Return the [X, Y] coordinate for the center point of the cell that contains the specified text.  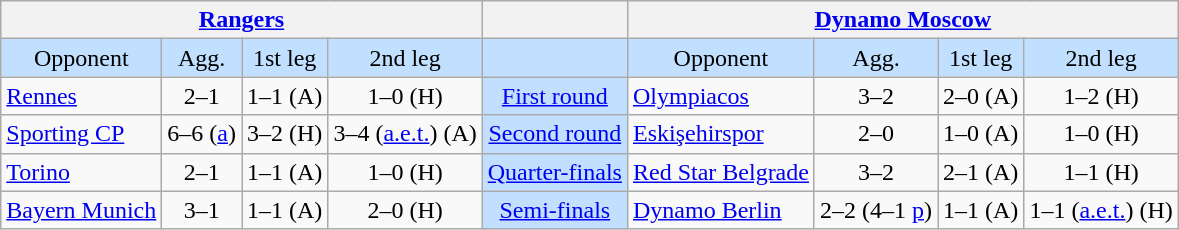
6–6 (a) [202, 134]
3–2 (H) [285, 134]
2–0 (H) [405, 210]
2–0 [876, 134]
2–2 (4–1 p) [876, 210]
Eskişehirspor [720, 134]
Torino [82, 172]
Bayern Munich [82, 210]
Dynamo Berlin [720, 210]
Red Star Belgrade [720, 172]
2–0 (A) [981, 96]
1–1 (a.e.t.) (H) [1101, 210]
Sporting CP [82, 134]
Olympiacos [720, 96]
1–0 (A) [981, 134]
Rennes [82, 96]
1–1 (H) [1101, 172]
2–1 (A) [981, 172]
Semi-finals [554, 210]
Rangers [242, 20]
3–1 [202, 210]
Dynamo Moscow [902, 20]
1–2 (H) [1101, 96]
Second round [554, 134]
3–4 (a.e.t.) (A) [405, 134]
First round [554, 96]
Quarter-finals [554, 172]
